Search for the cell housing the specified text and yield its (X, Y) center coordinate. 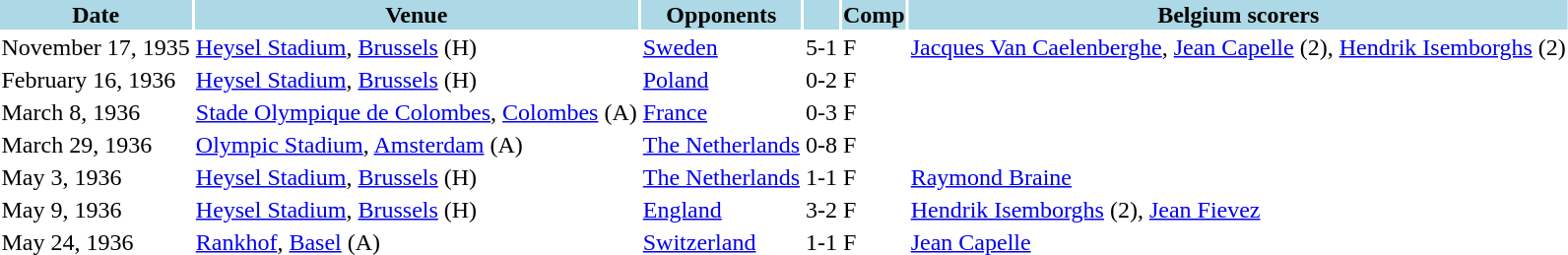
March 8, 1936 (96, 112)
1-1 (821, 177)
May 9, 1936 (96, 210)
3-2 (821, 210)
Hendrik Isemborghs (2), Jean Fievez (1238, 210)
November 17, 1935 (96, 47)
Belgium scorers (1238, 15)
Sweden (721, 47)
Olympic Stadium, Amsterdam (A) (416, 145)
Jacques Van Caelenberghe, Jean Capelle (2), Hendrik Isemborghs (2) (1238, 47)
5-1 (821, 47)
Raymond Braine (1238, 177)
February 16, 1936 (96, 80)
Stade Olympique de Colombes, Colombes (A) (416, 112)
0-8 (821, 145)
England (721, 210)
May 3, 1936 (96, 177)
Venue (416, 15)
March 29, 1936 (96, 145)
Poland (721, 80)
France (721, 112)
Date (96, 15)
0-2 (821, 80)
0-3 (821, 112)
Opponents (721, 15)
Comp (875, 15)
